From the cell containing the given text, extract its center point as [X, Y] coordinate. 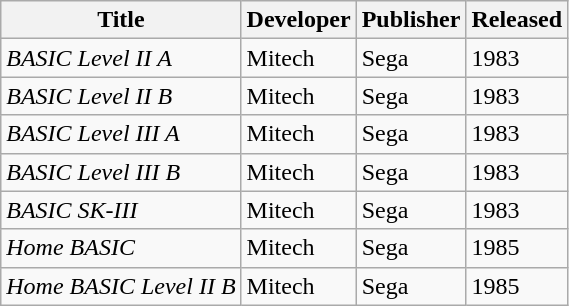
Developer [298, 20]
Home BASIC [121, 248]
BASIC Level III A [121, 134]
BASIC Level II A [121, 58]
Released [517, 20]
Title [121, 20]
BASIC Level III B [121, 172]
Home BASIC Level II B [121, 286]
BASIC Level II B [121, 96]
Publisher [411, 20]
BASIC SK-III [121, 210]
